Scan for the cell matching the given text and deliver its [x, y] coordinate at center. 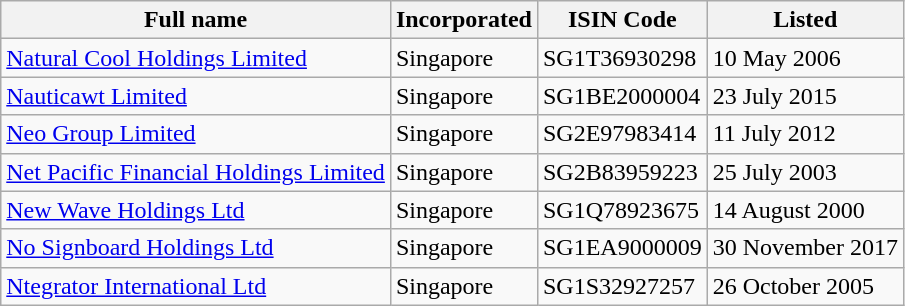
SG1S32927257 [622, 286]
Ntegrator International Ltd [196, 286]
Full name [196, 20]
SG1EA9000009 [622, 248]
11 July 2012 [805, 134]
14 August 2000 [805, 210]
SG1T36930298 [622, 58]
Natural Cool Holdings Limited [196, 58]
25 July 2003 [805, 172]
SG2E97983414 [622, 134]
No Signboard Holdings Ltd [196, 248]
SG2B83959223 [622, 172]
10 May 2006 [805, 58]
26 October 2005 [805, 286]
23 July 2015 [805, 96]
SG1Q78923675 [622, 210]
New Wave Holdings Ltd [196, 210]
ISIN Code [622, 20]
Nauticawt Limited [196, 96]
Incorporated [464, 20]
Neo Group Limited [196, 134]
30 November 2017 [805, 248]
SG1BE2000004 [622, 96]
Net Pacific Financial Holdings Limited [196, 172]
Listed [805, 20]
